Scan for the cell matching the given text and deliver its [X, Y] coordinate at center. 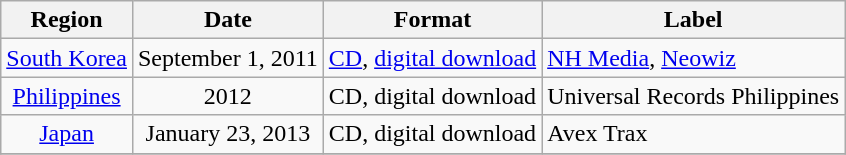
Region [67, 20]
Label [694, 20]
Universal Records Philippines [694, 96]
Japan [67, 134]
Avex Trax [694, 134]
Philippines [67, 96]
September 1, 2011 [228, 58]
Date [228, 20]
2012 [228, 96]
NH Media, Neowiz [694, 58]
Format [432, 20]
South Korea [67, 58]
January 23, 2013 [228, 134]
